Search for the cell housing the specified text and yield its [X, Y] center coordinate. 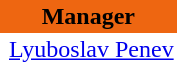
Manager [88, 16]
